Output the (X, Y) coordinate of the center of the cell containing the given text.  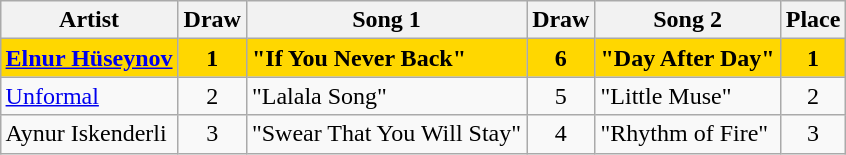
Artist (89, 20)
"Lalala Song" (386, 96)
6 (561, 58)
"Rhythm of Fire" (688, 134)
Song 1 (386, 20)
4 (561, 134)
5 (561, 96)
"Swear That You Will Stay" (386, 134)
Unformal (89, 96)
"If You Never Back" (386, 58)
"Day After Day" (688, 58)
"Little Muse" (688, 96)
Song 2 (688, 20)
Place (813, 20)
Aynur Iskenderli (89, 134)
Elnur Hüseynov (89, 58)
